Scan for the cell matching the given text and deliver its (x, y) coordinate at center. 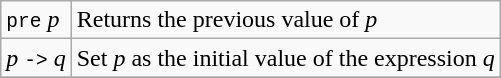
p -> q (36, 58)
pre p (36, 20)
Returns the previous value of p (286, 20)
Set p as the initial value of the expression q (286, 58)
